For the text-containing cell, return its midpoint in (X, Y) coordinate format. 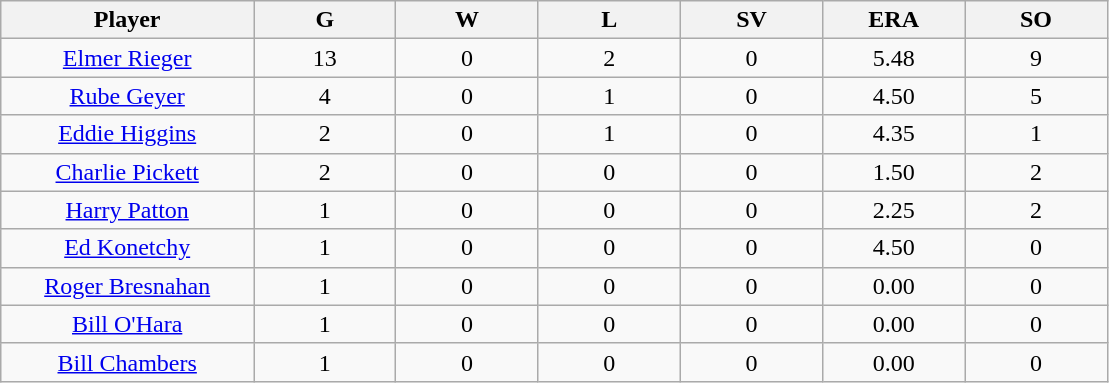
Elmer Rieger (128, 58)
Bill Chambers (128, 362)
Charlie Pickett (128, 172)
ERA (894, 20)
L (609, 20)
Bill O'Hara (128, 324)
Eddie Higgins (128, 134)
W (467, 20)
1.50 (894, 172)
Harry Patton (128, 210)
4 (325, 96)
2.25 (894, 210)
SO (1036, 20)
Rube Geyer (128, 96)
13 (325, 58)
SV (751, 20)
5 (1036, 96)
4.35 (894, 134)
G (325, 20)
5.48 (894, 58)
Player (128, 20)
Ed Konetchy (128, 248)
Roger Bresnahan (128, 286)
9 (1036, 58)
